Pinpoint the cell where the given text exists, returning its (x, y) midpoint coordinate. 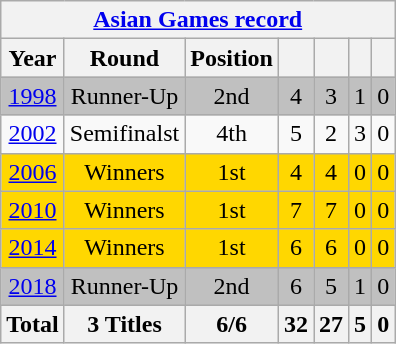
2 (332, 134)
2006 (33, 172)
Round (124, 58)
2018 (33, 286)
4th (232, 134)
3 Titles (124, 324)
Year (33, 58)
Position (232, 58)
Semifinalst (124, 134)
2010 (33, 210)
6/6 (232, 324)
2002 (33, 134)
Asian Games record (198, 20)
32 (296, 324)
1998 (33, 96)
27 (332, 324)
Total (33, 324)
2014 (33, 248)
